Identify which cell holds the provided text, then report its [x, y] central coordinate. 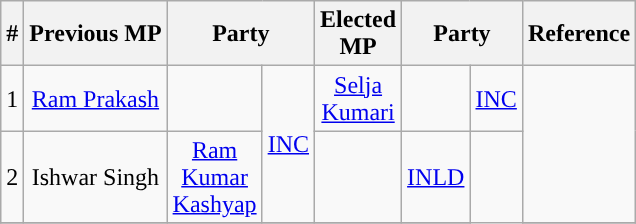
Ishwar Singh [96, 177]
Ram Prakash [96, 98]
INLD [436, 177]
Previous MP [96, 34]
Ram Kumar Kashyap [214, 177]
# [12, 34]
2 [12, 177]
Elected MP [358, 34]
1 [12, 98]
Reference [578, 34]
Selja Kumari [358, 98]
